Return the [x, y] coordinate for the center point of the cell that contains the specified text.  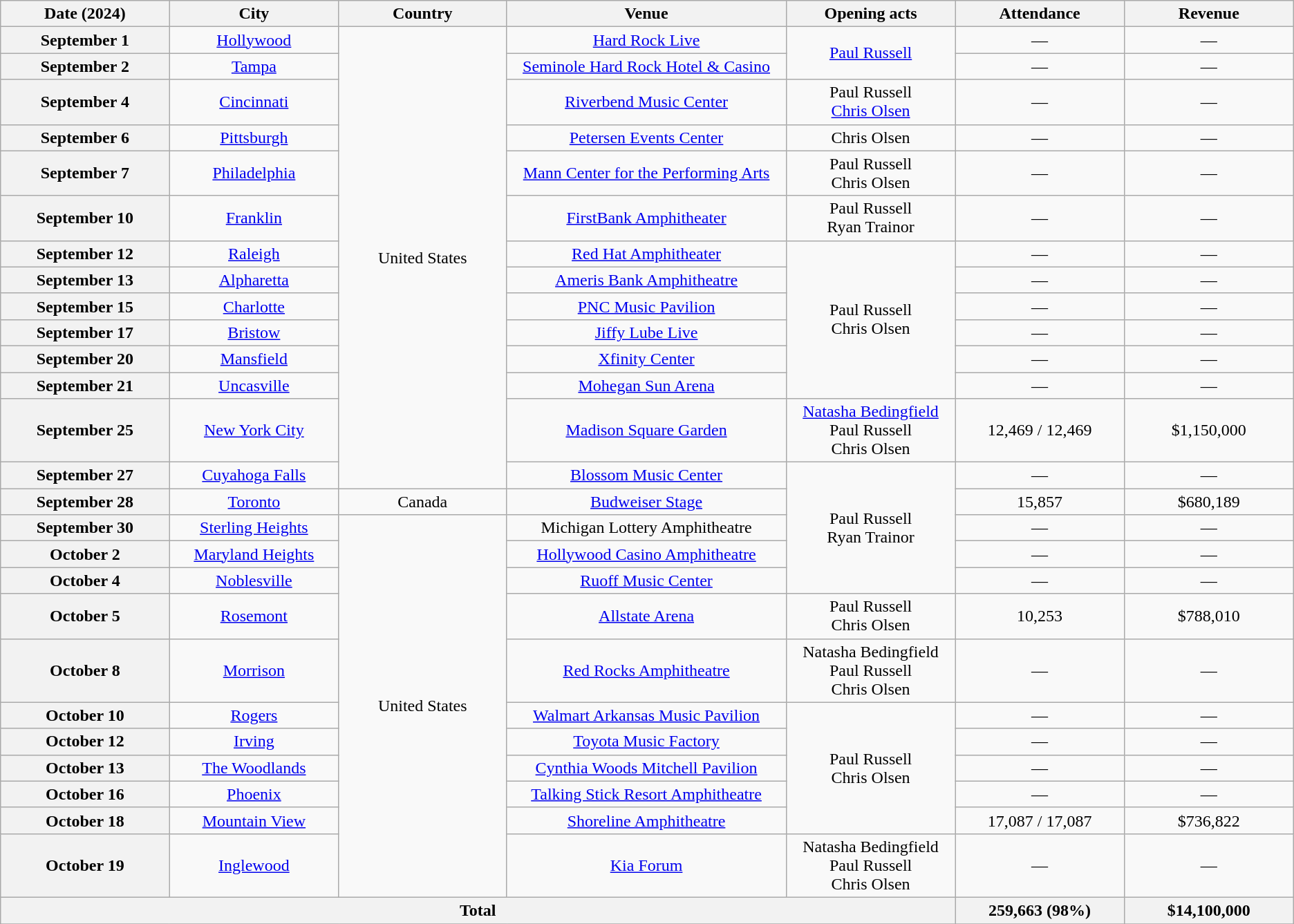
Seminole Hard Rock Hotel & Casino [647, 66]
October 18 [85, 820]
Sterling Heights [254, 528]
259,663 (98%) [1040, 910]
$14,100,000 [1208, 910]
Maryland Heights [254, 554]
Talking Stick Resort Amphitheatre [647, 794]
PNC Music Pavilion [647, 306]
Tampa [254, 66]
Morrison [254, 670]
Petersen Events Center [647, 138]
October 2 [85, 554]
$788,010 [1208, 616]
Franklin [254, 218]
Inglewood [254, 865]
Hollywood Casino Amphitheatre [647, 554]
Alpharetta [254, 280]
Kia Forum [647, 865]
Rogers [254, 715]
Budweiser Stage [647, 502]
$736,822 [1208, 820]
Raleigh [254, 254]
Michigan Lottery Amphitheatre [647, 528]
Blossom Music Center [647, 475]
September 17 [85, 332]
Cuyahoga Falls [254, 475]
Rosemont [254, 616]
Hollywood [254, 40]
Shoreline Amphitheatre [647, 820]
Toronto [254, 502]
Opening acts [870, 14]
Allstate Arena [647, 616]
Mohegan Sun Arena [647, 385]
September 7 [85, 173]
Toyota Music Factory [647, 742]
Paul Russell [870, 53]
October 5 [85, 616]
Mansfield [254, 359]
September 21 [85, 385]
Attendance [1040, 14]
September 1 [85, 40]
Total [478, 910]
Cincinnati [254, 102]
October 8 [85, 670]
Canada [423, 502]
Phoenix [254, 794]
Date (2024) [85, 14]
September 25 [85, 431]
September 20 [85, 359]
September 10 [85, 218]
September 6 [85, 138]
Philadelphia [254, 173]
September 27 [85, 475]
Irving [254, 742]
FirstBank Amphitheater [647, 218]
September 12 [85, 254]
October 4 [85, 581]
Riverbend Music Center [647, 102]
15,857 [1040, 502]
Ameris Bank Amphitheatre [647, 280]
The Woodlands [254, 768]
Noblesville [254, 581]
Xfinity Center [647, 359]
September 4 [85, 102]
October 19 [85, 865]
City [254, 14]
Mountain View [254, 820]
$680,189 [1208, 502]
Country [423, 14]
Charlotte [254, 306]
10,253 [1040, 616]
Jiffy Lube Live [647, 332]
Walmart Arkansas Music Pavilion [647, 715]
Cynthia Woods Mitchell Pavilion [647, 768]
12,469 / 12,469 [1040, 431]
Red Hat Amphitheater [647, 254]
Madison Square Garden [647, 431]
Revenue [1208, 14]
Pittsburgh [254, 138]
Bristow [254, 332]
September 30 [85, 528]
September 15 [85, 306]
Venue [647, 14]
Hard Rock Live [647, 40]
Chris Olsen [870, 138]
$1,150,000 [1208, 431]
October 10 [85, 715]
Mann Center for the Performing Arts [647, 173]
September 2 [85, 66]
Red Rocks Amphitheatre [647, 670]
New York City [254, 431]
September 28 [85, 502]
September 13 [85, 280]
17,087 / 17,087 [1040, 820]
October 12 [85, 742]
Uncasville [254, 385]
Ruoff Music Center [647, 581]
October 16 [85, 794]
October 13 [85, 768]
